Search for the cell housing the specified text and yield its [X, Y] center coordinate. 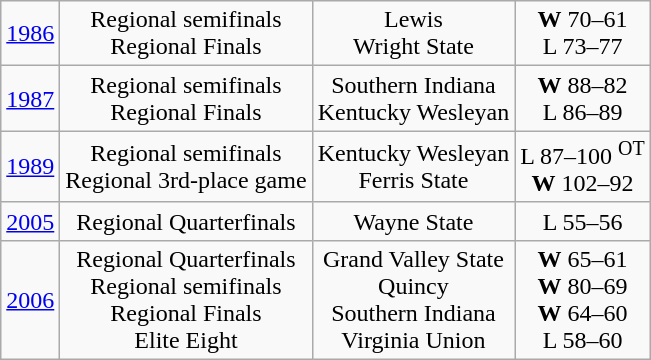
L 87–100 OTW 102–92 [583, 167]
Grand Valley StateQuincySouthern IndianaVirginia Union [414, 300]
L 55–56 [583, 221]
Regional QuarterfinalsRegional semifinalsRegional FinalsElite Eight [186, 300]
1989 [30, 167]
2006 [30, 300]
Wayne State [414, 221]
Regional semifinalsRegional 3rd-place game [186, 167]
W 65–61W 80–69W 64–60L 58–60 [583, 300]
Southern IndianaKentucky Wesleyan [414, 98]
2005 [30, 221]
1986 [30, 34]
Regional Quarterfinals [186, 221]
LewisWright State [414, 34]
W 88–82L 86–89 [583, 98]
1987 [30, 98]
W 70–61L 73–77 [583, 34]
Kentucky WesleyanFerris State [414, 167]
